Find where the given text appears and provide that cell's center as [X, Y] coordinate. 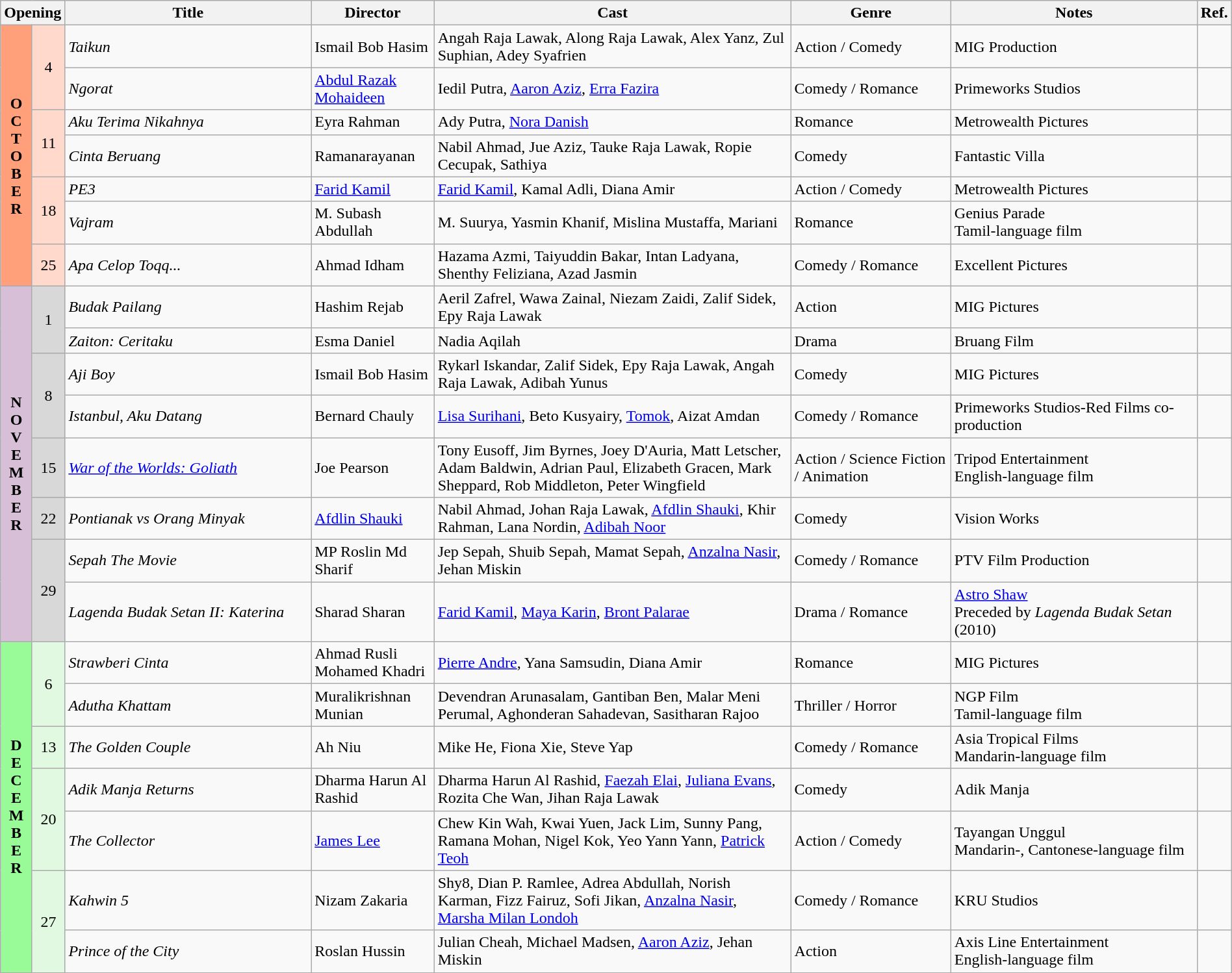
Dharma Harun Al Rashid, Faezah Elai, Juliana Evans, Rozita Che Wan, Jihan Raja Lawak [612, 790]
Tony Eusoff, Jim Byrnes, Joey D'Auria, Matt Letscher, Adam Baldwin, Adrian Paul, Elizabeth Gracen, Mark Sheppard, Rob Middleton, Peter Wingfield [612, 468]
Genius ParadeTamil-language film [1073, 222]
Eyra Rahman [373, 122]
Ahmad Idham [373, 265]
Primeworks Studios [1073, 88]
Prince of the City [188, 951]
Esma Daniel [373, 340]
Farid Kamil [373, 189]
Asia Tropical FilmsMandarin-language film [1073, 747]
Drama / Romance [871, 612]
Ref. [1214, 13]
Adik Manja Returns [188, 790]
Strawberi Cinta [188, 663]
29 [48, 591]
Chew Kin Wah, Kwai Yuen, Jack Lim, Sunny Pang, Ramana Mohan, Nigel Kok, Yeo Yann Yann, Patrick Teoh [612, 840]
15 [48, 468]
Shy8, Dian P. Ramlee, Adrea Abdullah, Norish Karman, Fizz Fairuz, Sofi Jikan, Anzalna Nasir, Marsha Milan Londoh [612, 900]
1 [48, 320]
Sharad Sharan [373, 612]
Abdul Razak Mohaideen [373, 88]
NOVEMBER [17, 464]
Ngorat [188, 88]
Mike He, Fiona Xie, Steve Yap [612, 747]
22 [48, 518]
Aji Boy [188, 374]
Astro ShawPreceded by Lagenda Budak Setan (2010) [1073, 612]
Cinta Beruang [188, 156]
Thriller / Horror [871, 705]
25 [48, 265]
Iedil Putra, Aaron Aziz, Erra Fazira [612, 88]
Nadia Aqilah [612, 340]
Vision Works [1073, 518]
Lisa Surihani, Beto Kusyairy, Tomok, Aizat Amdan [612, 416]
M. Subash Abdullah [373, 222]
Pontianak vs Orang Minyak [188, 518]
Farid Kamil, Kamal Adli, Diana Amir [612, 189]
11 [48, 143]
Budak Pailang [188, 307]
Bruang Film [1073, 340]
4 [48, 68]
Primeworks Studios-Red Films co-production [1073, 416]
M. Suurya, Yasmin Khanif, Mislina Mustaffa, Mariani [612, 222]
James Lee [373, 840]
PE3 [188, 189]
Julian Cheah, Michael Madsen, Aaron Aziz, Jehan Miskin [612, 951]
Drama [871, 340]
Dharma Harun Al Rashid [373, 790]
Action / Science Fiction / Animation [871, 468]
Jep Sepah, Shuib Sepah, Mamat Sepah, Anzalna Nasir, Jehan Miskin [612, 561]
Bernard Chauly [373, 416]
DECEMBER [17, 807]
Taikun [188, 47]
Genre [871, 13]
NGP FilmTamil-language film [1073, 705]
27 [48, 921]
Title [188, 13]
The Collector [188, 840]
Lagenda Budak Setan II: Katerina [188, 612]
Excellent Pictures [1073, 265]
Vajram [188, 222]
Aeril Zafrel, Wawa Zainal, Niezam Zaidi, Zalif Sidek, Epy Raja Lawak [612, 307]
Farid Kamil, Maya Karin, Bront Palarae [612, 612]
Pierre Andre, Yana Samsudin, Diana Amir [612, 663]
Kahwin 5 [188, 900]
Adutha Khattam [188, 705]
Tayangan UnggulMandarin-, Cantonese-language film [1073, 840]
Ady Putra, Nora Danish [612, 122]
Nabil Ahmad, Jue Aziz, Tauke Raja Lawak, Ropie Cecupak, Sathiya [612, 156]
18 [48, 210]
Istanbul, Aku Datang [188, 416]
Nabil Ahmad, Johan Raja Lawak, Afdlin Shauki, Khir Rahman, Lana Nordin, Adibah Noor [612, 518]
6 [48, 684]
Hashim Rejab [373, 307]
Devendran Arunasalam, Gantiban Ben, Malar Meni Perumal, Aghonderan Sahadevan, Sasitharan Rajoo [612, 705]
MP Roslin Md Sharif [373, 561]
Notes [1073, 13]
Ramanarayanan [373, 156]
Joe Pearson [373, 468]
Angah Raja Lawak, Along Raja Lawak, Alex Yanz, Zul Suphian, Adey Syafrien [612, 47]
Hazama Azmi, Taiyuddin Bakar, Intan Ladyana, Shenthy Feliziana, Azad Jasmin [612, 265]
MIG Production [1073, 47]
Roslan Hussin [373, 951]
Director [373, 13]
OCTOBER [17, 156]
Ah Niu [373, 747]
Opening [32, 13]
Fantastic Villa [1073, 156]
The Golden Couple [188, 747]
Apa Celop Toqq... [188, 265]
Cast [612, 13]
Sepah The Movie [188, 561]
Nizam Zakaria [373, 900]
Rykarl Iskandar, Zalif Sidek, Epy Raja Lawak, Angah Raja Lawak, Adibah Yunus [612, 374]
Aku Terima Nikahnya [188, 122]
Tripod EntertainmentEnglish-language film [1073, 468]
Zaiton: Ceritaku [188, 340]
War of the Worlds: Goliath [188, 468]
Afdlin Shauki [373, 518]
KRU Studios [1073, 900]
13 [48, 747]
Axis Line EntertainmentEnglish-language film [1073, 951]
Adik Manja [1073, 790]
8 [48, 395]
20 [48, 820]
Ahmad Rusli Mohamed Khadri [373, 663]
PTV Film Production [1073, 561]
Muralikrishnan Munian [373, 705]
